Detect which cell encompasses the target text, then output its (X, Y) center coordinate. 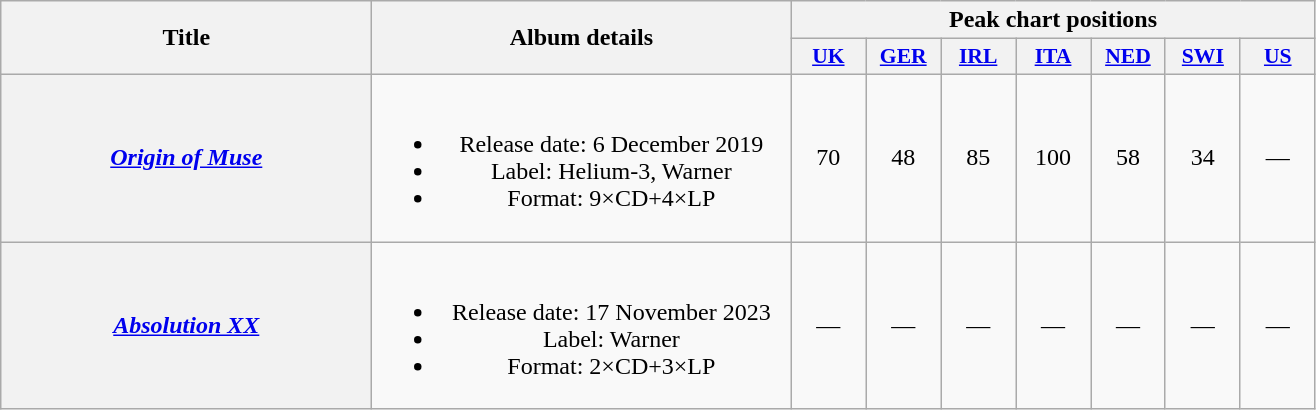
Title (186, 38)
Peak chart positions (1053, 20)
US (1278, 57)
SWI (1202, 57)
GER (904, 57)
Album details (582, 38)
48 (904, 158)
100 (1054, 158)
Release date: 17 November 2023Label: WarnerFormat: 2×CD+3×LP (582, 326)
ITA (1054, 57)
IRL (978, 57)
70 (828, 158)
85 (978, 158)
NED (1128, 57)
58 (1128, 158)
Absolution XX (186, 326)
Origin of Muse (186, 158)
Release date: 6 December 2019Label: Helium-3, WarnerFormat: 9×CD+4×LP (582, 158)
UK (828, 57)
34 (1202, 158)
